Return the (X, Y) coordinate for the center point of the cell that contains the specified text.  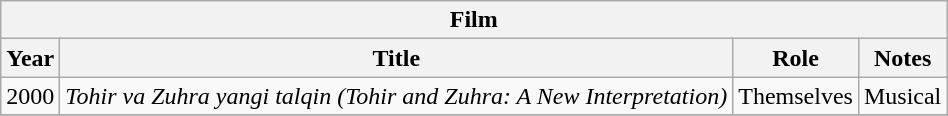
2000 (30, 96)
Themselves (796, 96)
Role (796, 58)
Year (30, 58)
Notes (902, 58)
Film (474, 20)
Tohir va Zuhra yangi talqin (Tohir and Zuhra: A New Interpretation) (396, 96)
Musical (902, 96)
Title (396, 58)
